Detect which cell encompasses the target text, then output its (X, Y) center coordinate. 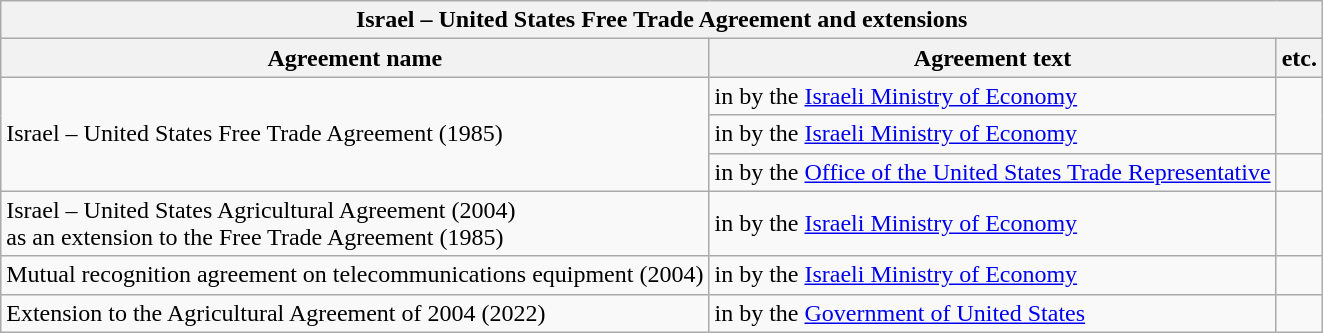
Israel – United States Free Trade Agreement (1985) (355, 134)
Israel – United States Free Trade Agreement and extensions (662, 20)
in by the Government of United States (992, 313)
Extension to the Agricultural Agreement of 2004 (2022) (355, 313)
Israel – United States Agricultural Agreement (2004)as an extension to the Free Trade Agreement (1985) (355, 224)
Mutual recognition agreement on telecommunications equipment (2004) (355, 275)
Agreement name (355, 58)
Agreement text (992, 58)
in by the Office of the United States Trade Representative (992, 172)
etc. (1299, 58)
